Find where the given text appears and provide that cell's center as (X, Y) coordinate. 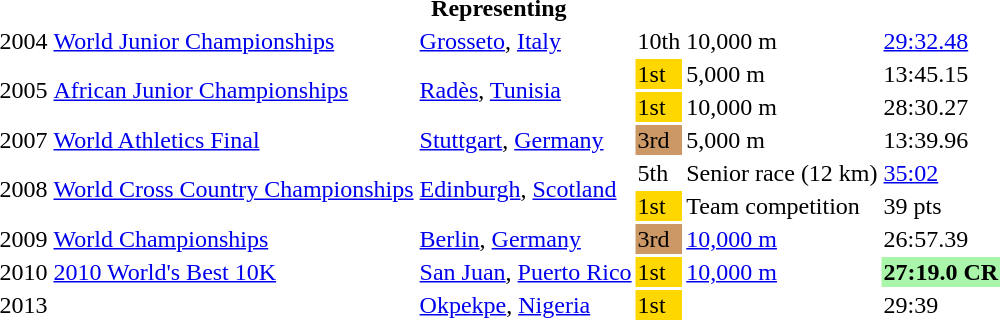
Senior race (12 km) (782, 173)
39 pts (941, 206)
Team competition (782, 206)
29:39 (941, 305)
World Junior Championships (234, 41)
10th (659, 41)
13:45.15 (941, 74)
27:19.0 CR (941, 272)
35:02 (941, 173)
World Championships (234, 239)
Edinburgh, Scotland (526, 190)
26:57.39 (941, 239)
Radès, Tunisia (526, 90)
Okpekpe, Nigeria (526, 305)
World Cross Country Championships (234, 190)
San Juan, Puerto Rico (526, 272)
29:32.48 (941, 41)
World Athletics Final (234, 140)
13:39.96 (941, 140)
African Junior Championships (234, 90)
Grosseto, Italy (526, 41)
28:30.27 (941, 107)
Stuttgart, Germany (526, 140)
Berlin, Germany (526, 239)
5th (659, 173)
2010 World's Best 10K (234, 272)
